Extract the [X, Y] coordinate from the center of the cell holding the provided text.  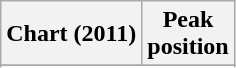
Peakposition [188, 34]
Chart (2011) [72, 34]
